Capture the cell that displays the provided text and extract its [X, Y] central coordinate. 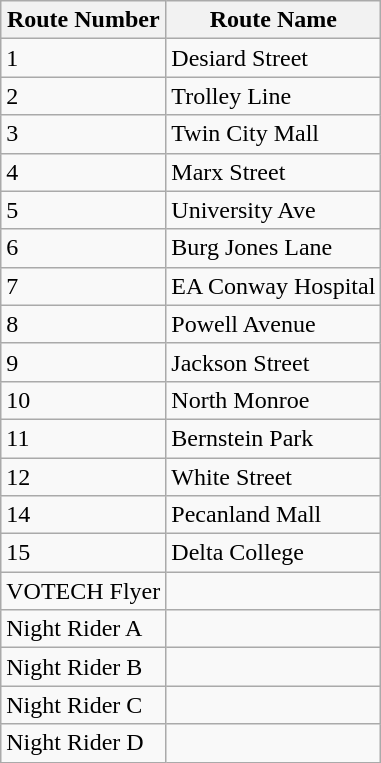
8 [84, 324]
6 [84, 248]
Marx Street [274, 172]
Route Name [274, 20]
1 [84, 58]
Bernstein Park [274, 438]
7 [84, 286]
4 [84, 172]
Pecanland Mall [274, 515]
Route Number [84, 20]
2 [84, 96]
12 [84, 477]
Night Rider A [84, 629]
3 [84, 134]
14 [84, 515]
Powell Avenue [274, 324]
9 [84, 362]
Night Rider B [84, 667]
15 [84, 553]
Twin City Mall [274, 134]
Burg Jones Lane [274, 248]
White Street [274, 477]
11 [84, 438]
Delta College [274, 553]
5 [84, 210]
North Monroe [274, 400]
Night Rider C [84, 705]
University Ave [274, 210]
Jackson Street [274, 362]
Trolley Line [274, 96]
10 [84, 400]
Desiard Street [274, 58]
Night Rider D [84, 743]
VOTECH Flyer [84, 591]
EA Conway Hospital [274, 286]
